For the text-containing cell, return its midpoint in (X, Y) coordinate format. 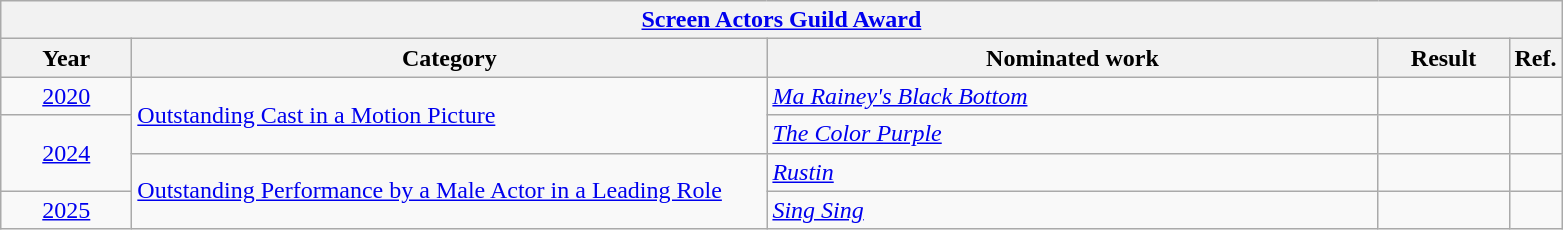
2020 (66, 96)
Rustin (1072, 172)
Ma Rainey's Black Bottom (1072, 96)
2024 (66, 153)
Category (450, 58)
Outstanding Performance by a Male Actor in a Leading Role (450, 191)
Result (1444, 58)
The Color Purple (1072, 134)
Sing Sing (1072, 210)
Outstanding Cast in a Motion Picture (450, 115)
Nominated work (1072, 58)
2025 (66, 210)
Screen Actors Guild Award (782, 20)
Year (66, 58)
Ref. (1536, 58)
